From the cell containing the given text, extract its center point as [X, Y] coordinate. 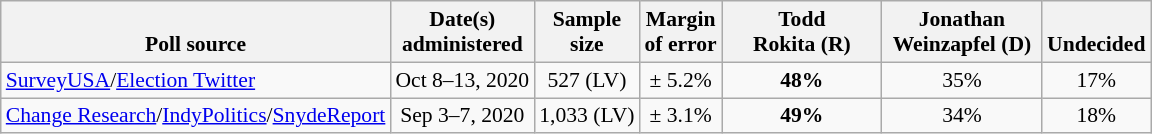
Sep 3–7, 2020 [462, 116]
48% [802, 80]
Marginof error [681, 32]
Samplesize [586, 32]
JonathanWeinzapfel (D) [962, 32]
SurveyUSA/Election Twitter [196, 80]
± 3.1% [681, 116]
18% [1096, 116]
Poll source [196, 32]
527 (LV) [586, 80]
34% [962, 116]
Undecided [1096, 32]
ToddRokita (R) [802, 32]
49% [802, 116]
Oct 8–13, 2020 [462, 80]
Change Research/IndyPolitics/SnydeReport [196, 116]
35% [962, 80]
Date(s)administered [462, 32]
± 5.2% [681, 80]
1,033 (LV) [586, 116]
17% [1096, 80]
